Provide the [x, y] coordinate of the cell's center where the given text is located.  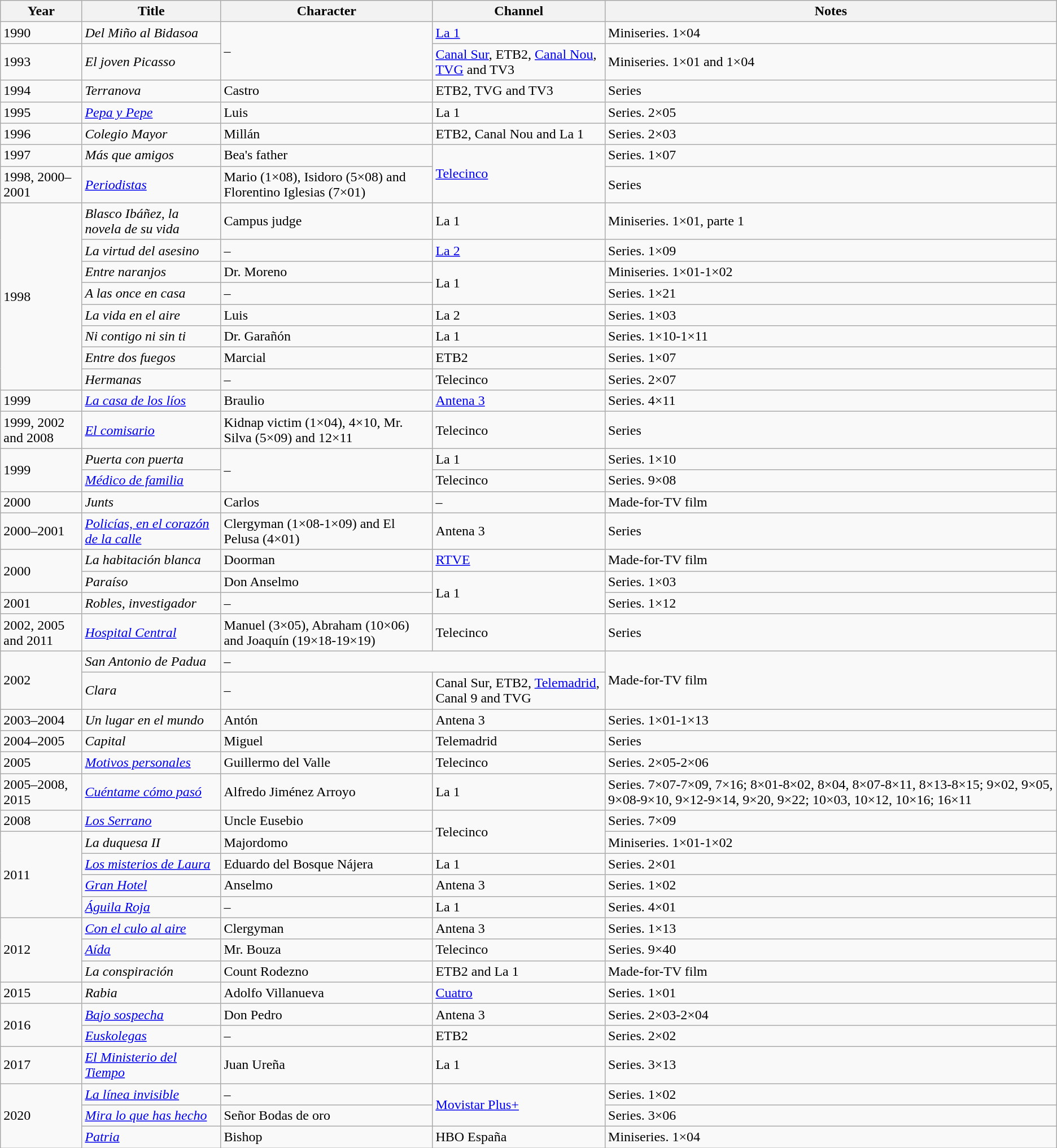
Miniseries. 1×01, parte 1 [831, 221]
Un lugar en el mundo [151, 720]
Cuatro [519, 993]
Uncle Eusebio [326, 821]
2005 [41, 763]
Series. 3×13 [831, 1065]
2002 [41, 680]
Series. 7×09 [831, 821]
Series. 2×03-2×04 [831, 1014]
Castro [326, 91]
Euskolegas [151, 1036]
Hospital Central [151, 632]
2004–2005 [41, 741]
La vida en el aire [151, 315]
Entre naranjos [151, 272]
Millán [326, 134]
Series. 4×11 [831, 401]
2011 [41, 875]
Junts [151, 502]
Robles, investigador [151, 603]
1998 [41, 296]
2005–2008, 2015 [41, 792]
Terranova [151, 91]
Canal Sur, ETB2, Canal Nou, TVG and TV3 [519, 62]
1998, 2000–2001 [41, 184]
Movistar Plus+ [519, 1105]
Series. 2×01 [831, 864]
Pepa y Pepe [151, 112]
El comisario [151, 430]
Médico de familia [151, 481]
Clergyman (1×08-1×09) and El Pelusa (4×01) [326, 531]
ETB2, Canal Nou and La 1 [519, 134]
Bea's father [326, 155]
Telemadrid [519, 741]
Series. 1×12 [831, 603]
Eduardo del Bosque Nájera [326, 864]
Miguel [326, 741]
Miniseries. 1×01 and 1×04 [831, 62]
2008 [41, 821]
Series. 1×09 [831, 250]
Juan Ureña [326, 1065]
2012 [41, 950]
Series. 1×10-1×11 [831, 337]
Braulio [326, 401]
Series. 1×10 [831, 459]
2020 [41, 1115]
Gran Hotel [151, 885]
1990 [41, 33]
Series. 4×01 [831, 907]
Bajo sospecha [151, 1014]
Notes [831, 11]
1994 [41, 91]
Adolfo Villanueva [326, 993]
Periodistas [151, 184]
Paraíso [151, 582]
Clergyman [326, 928]
Canal Sur, ETB2, Telemadrid, Canal 9 and TVG [519, 690]
Kidnap victim (1×04), 4×10, Mr. Silva (5×09) and 12×11 [326, 430]
La virtud del asesino [151, 250]
Dr. Garañón [326, 337]
Series. 2×02 [831, 1036]
Channel [519, 11]
Mira lo que has hecho [151, 1116]
Majordomo [326, 843]
Series. 1×01-1×13 [831, 720]
Patria [151, 1137]
Clara [151, 690]
ETB2, TVG and TV3 [519, 91]
Campus judge [326, 221]
La habitación blanca [151, 560]
Series. 2×05-2×06 [831, 763]
Dr. Moreno [326, 272]
1996 [41, 134]
La conspiración [151, 971]
1993 [41, 62]
1999, 2002 and 2008 [41, 430]
Year [41, 11]
Entre dos fuegos [151, 358]
Title [151, 11]
La duquesa II [151, 843]
Los misterios de Laura [151, 864]
Con el culo al aire [151, 928]
Capital [151, 741]
HBO España [519, 1137]
Mario (1×08), Isidoro (5×08) and Florentino Iglesias (7×01) [326, 184]
2003–2004 [41, 720]
Guillermo del Valle [326, 763]
Hermanas [151, 379]
2017 [41, 1065]
Don Anselmo [326, 582]
San Antonio de Padua [151, 661]
ETB2 and La 1 [519, 971]
Rabia [151, 993]
Series. 9×08 [831, 481]
La casa de los líos [151, 401]
2015 [41, 993]
RTVE [519, 560]
Series. 3×06 [831, 1116]
Águila Roja [151, 907]
Count Rodezno [326, 971]
2001 [41, 603]
Los Serrano [151, 821]
El Ministerio del Tiempo [151, 1065]
A las once en casa [151, 293]
Series. 7×07-7×09, 7×16; 8×01-8×02, 8×04, 8×07-8×11, 8×13-8×15; 9×02, 9×05, 9×08-9×10, 9×12-9×14, 9×20, 9×22; 10×03, 10×12, 10×16; 16×11 [831, 792]
Anselmo [326, 885]
2002, 2005 and 2011 [41, 632]
La línea invisible [151, 1094]
Series. 2×03 [831, 134]
Series. 2×07 [831, 379]
Marcial [326, 358]
Mr. Bouza [326, 950]
Del Miño al Bidasoa [151, 33]
Ni contigo ni sin ti [151, 337]
Puerta con puerta [151, 459]
Doorman [326, 560]
Don Pedro [326, 1014]
Manuel (3×05), Abraham (10×06) and Joaquín (19×18-19×19) [326, 632]
Series. 2×05 [831, 112]
Cuéntame cómo pasó [151, 792]
Alfredo Jiménez Arroyo [326, 792]
1997 [41, 155]
2016 [41, 1025]
Más que amigos [151, 155]
Policías, en el corazón de la calle [151, 531]
Character [326, 11]
Carlos [326, 502]
Series. 9×40 [831, 950]
2000–2001 [41, 531]
Blasco Ibáñez, la novela de su vida [151, 221]
Bishop [326, 1137]
Series. 1×01 [831, 993]
Señor Bodas de oro [326, 1116]
Motivos personales [151, 763]
Aída [151, 950]
Series. 1×21 [831, 293]
Series. 1×13 [831, 928]
Colegio Mayor [151, 134]
Antón [326, 720]
El joven Picasso [151, 62]
1995 [41, 112]
